Output the (x, y) coordinate of the center of the cell containing the given text.  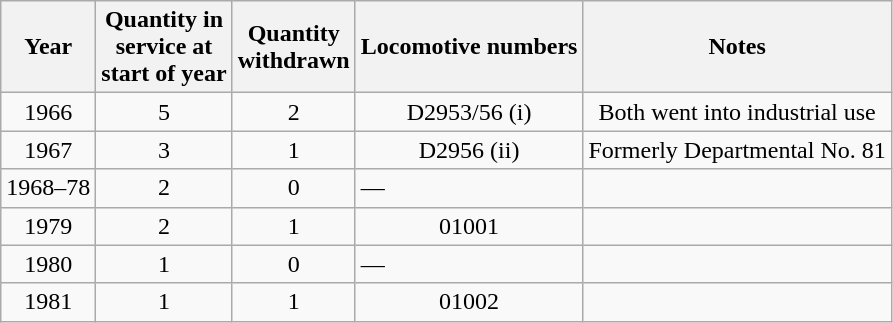
D2953/56 (i) (469, 112)
Notes (737, 47)
Locomotive numbers (469, 47)
3 (164, 150)
Year (48, 47)
1966 (48, 112)
D2956 (ii) (469, 150)
1980 (48, 264)
01001 (469, 226)
01002 (469, 302)
1979 (48, 226)
1967 (48, 150)
Formerly Departmental No. 81 (737, 150)
5 (164, 112)
1968–78 (48, 188)
Quantity inservice atstart of year (164, 47)
1981 (48, 302)
Quantitywithdrawn (294, 47)
Both went into industrial use (737, 112)
